Find where the given text appears and provide that cell's center as [x, y] coordinate. 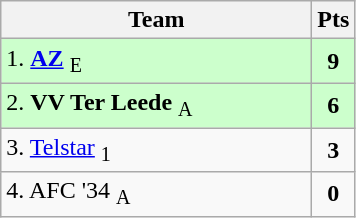
6 [334, 105]
Pts [334, 20]
9 [334, 61]
3. Telstar 1 [156, 150]
3 [334, 150]
Team [156, 20]
0 [334, 194]
1. AZ E [156, 61]
4. AFC '34 A [156, 194]
2. VV Ter Leede A [156, 105]
